Return the [x, y] coordinate for the center point of the cell that contains the specified text.  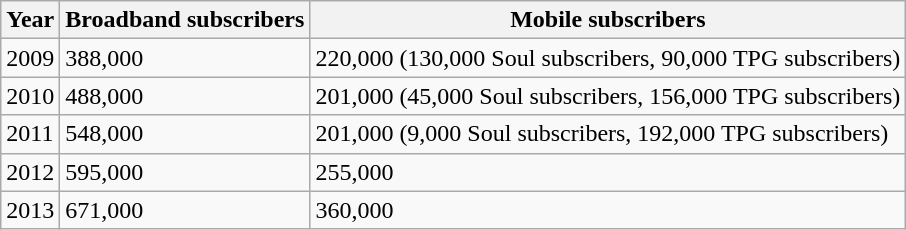
671,000 [185, 210]
220,000 (130,000 Soul subscribers, 90,000 TPG subscribers) [608, 58]
595,000 [185, 172]
388,000 [185, 58]
2010 [30, 96]
2012 [30, 172]
488,000 [185, 96]
Mobile subscribers [608, 20]
2013 [30, 210]
Year [30, 20]
201,000 (9,000 Soul subscribers, 192,000 TPG subscribers) [608, 134]
Broadband subscribers [185, 20]
360,000 [608, 210]
201,000 (45,000 Soul subscribers, 156,000 TPG subscribers) [608, 96]
2009 [30, 58]
548,000 [185, 134]
2011 [30, 134]
255,000 [608, 172]
